Detect which cell encompasses the target text, then output its (x, y) center coordinate. 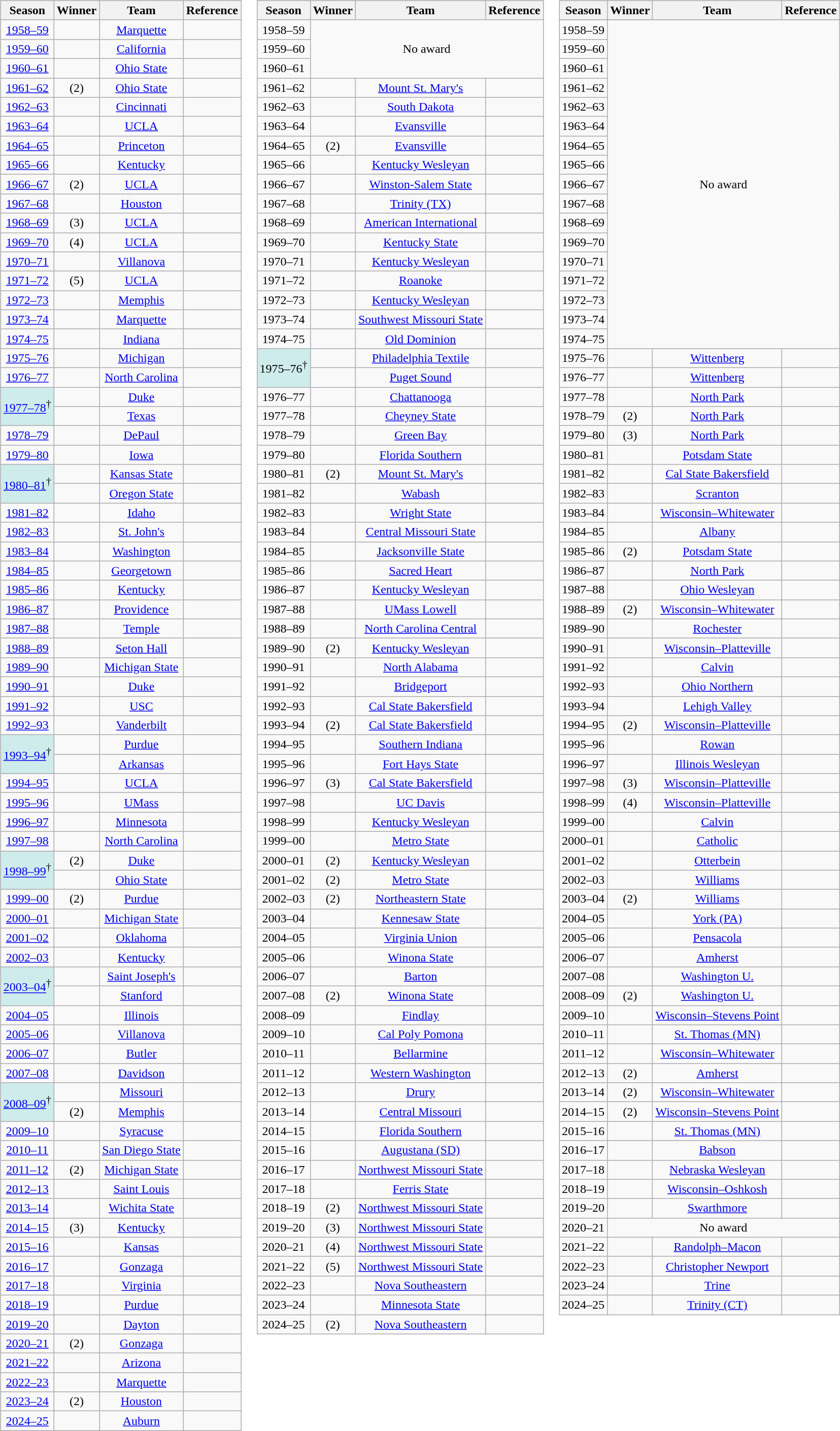
Ferris State (420, 1189)
Trinity (CT) (718, 1305)
Butler (142, 1054)
Catholic (718, 841)
San Diego State (142, 1150)
Arkansas (142, 764)
Oklahoma (142, 938)
Wisconsin–Oshkosh (718, 1189)
Arizona (142, 1363)
Providence (142, 609)
South Dakota (420, 107)
Southwest Missouri State (420, 319)
Drury (420, 1092)
Barton (420, 976)
Rochester (718, 628)
Ohio Northern (718, 686)
Saint Louis (142, 1189)
Iowa (142, 455)
Augustana (SD) (420, 1150)
Kansas (142, 1247)
Illinois (142, 1015)
Southern Indiana (420, 745)
California (142, 49)
Pensacola (718, 938)
1980–81† (27, 484)
Temple (142, 628)
Western Washington (420, 1073)
Albany (718, 532)
UMass Lowell (420, 609)
Oregon State (142, 493)
USC (142, 706)
Swarthmore (718, 1208)
Washington (142, 551)
Idaho (142, 513)
American International (420, 223)
Missouri (142, 1092)
2003–04† (27, 986)
1993–94† (27, 754)
Michigan (142, 358)
St. John's (142, 532)
Central Missouri (420, 1112)
York (PA) (718, 918)
Central Missouri State (420, 532)
1975–76† (283, 368)
Roanoke (420, 281)
Illinois Wesleyan (718, 764)
Babson (718, 1150)
Northeastern State (420, 899)
North Carolina Central (420, 628)
Wichita State (142, 1208)
Bellarmine (420, 1054)
DePaul (142, 436)
Philadelphia Textile (420, 358)
Fort Hays State (420, 764)
Dayton (142, 1324)
Indiana (142, 339)
Winston-Salem State (420, 184)
Randolph–Macon (718, 1247)
1977–78† (27, 406)
Minnesota (142, 822)
Trinity (TX) (420, 204)
Georgetown (142, 571)
Cal Poly Pomona (420, 1035)
Bridgeport (420, 686)
Kennesaw State (420, 918)
Otterbein (718, 860)
Findlay (420, 1015)
Jacksonville State (420, 551)
Trine (718, 1285)
Virginia Union (420, 938)
UMass (142, 803)
Virginia (142, 1285)
UC Davis (420, 803)
Wright State (420, 513)
Puget Sound (420, 377)
Cheyney State (420, 416)
Wabash (420, 493)
Nebraska Wesleyan (718, 1170)
Auburn (142, 1421)
Seton Hall (142, 648)
Saint Joseph's (142, 976)
Texas (142, 416)
Green Bay (420, 436)
1998–99† (27, 870)
Ohio Wesleyan (718, 590)
Scranton (718, 493)
Princeton (142, 146)
Kentucky State (420, 242)
Davidson (142, 1073)
North Alabama (420, 667)
Rowan (718, 745)
Chattanooga (420, 396)
Christopher Newport (718, 1266)
2008–09† (27, 1102)
Stanford (142, 995)
Sacred Heart (420, 571)
Cincinnati (142, 107)
Lehigh Valley (718, 706)
Vanderbilt (142, 725)
Kansas State (142, 474)
Syracuse (142, 1131)
Old Dominion (420, 339)
Minnesota State (420, 1305)
